From the cell containing the given text, extract its center point as (x, y) coordinate. 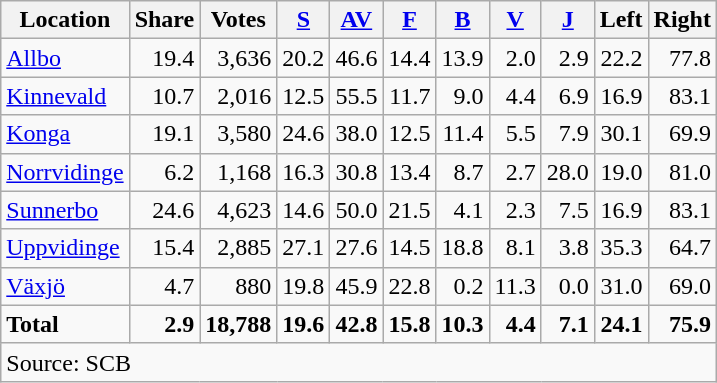
2,885 (238, 248)
35.3 (621, 248)
Konga (65, 134)
13.9 (462, 58)
Left (621, 20)
2,016 (238, 96)
19.1 (164, 134)
64.7 (682, 248)
81.0 (682, 172)
3,580 (238, 134)
B (462, 20)
2.3 (515, 210)
Sunnerbo (65, 210)
880 (238, 286)
AV (356, 20)
V (515, 20)
13.4 (410, 172)
27.6 (356, 248)
14.6 (304, 210)
7.1 (568, 324)
6.2 (164, 172)
9.0 (462, 96)
Votes (238, 20)
Norrvidinge (65, 172)
14.5 (410, 248)
11.4 (462, 134)
7.5 (568, 210)
21.5 (410, 210)
14.4 (410, 58)
Allbo (65, 58)
1,168 (238, 172)
15.4 (164, 248)
18.8 (462, 248)
Total (65, 324)
8.1 (515, 248)
8.7 (462, 172)
11.7 (410, 96)
55.5 (356, 96)
38.0 (356, 134)
3.8 (568, 248)
Location (65, 20)
69.0 (682, 286)
31.0 (621, 286)
Uppvidinge (65, 248)
3,636 (238, 58)
0.2 (462, 286)
2.0 (515, 58)
42.8 (356, 324)
15.8 (410, 324)
5.5 (515, 134)
Right (682, 20)
F (410, 20)
4.7 (164, 286)
2.7 (515, 172)
19.8 (304, 286)
30.1 (621, 134)
19.4 (164, 58)
75.9 (682, 324)
S (304, 20)
20.2 (304, 58)
24.1 (621, 324)
27.1 (304, 248)
0.0 (568, 286)
30.8 (356, 172)
19.6 (304, 324)
4.1 (462, 210)
10.3 (462, 324)
77.8 (682, 58)
28.0 (568, 172)
16.3 (304, 172)
J (568, 20)
10.7 (164, 96)
18,788 (238, 324)
4,623 (238, 210)
22.8 (410, 286)
11.3 (515, 286)
69.9 (682, 134)
6.9 (568, 96)
Växjö (65, 286)
Kinnevald (65, 96)
Share (164, 20)
50.0 (356, 210)
22.2 (621, 58)
45.9 (356, 286)
19.0 (621, 172)
46.6 (356, 58)
Source: SCB (359, 362)
7.9 (568, 134)
